Output the [X, Y] coordinate of the center of the cell containing the given text.  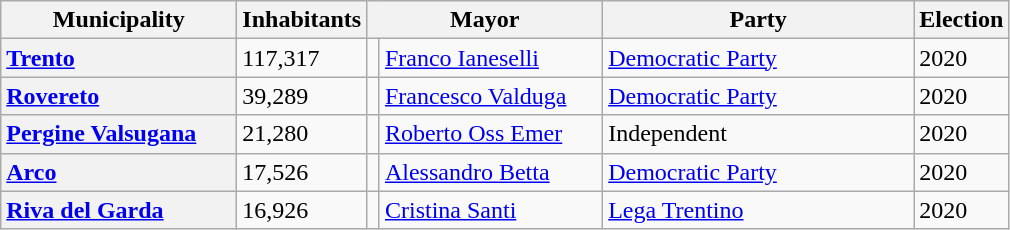
Election [962, 20]
Mayor [485, 20]
Pergine Valsugana [119, 134]
Lega Trentino [758, 210]
Trento [119, 58]
Rovereto [119, 96]
Francesco Valduga [490, 96]
Cristina Santi [490, 210]
17,526 [302, 172]
39,289 [302, 96]
Alessandro Betta [490, 172]
Franco Ianeselli [490, 58]
21,280 [302, 134]
Inhabitants [302, 20]
Roberto Oss Emer [490, 134]
Arco [119, 172]
16,926 [302, 210]
Party [758, 20]
117,317 [302, 58]
Independent [758, 134]
Riva del Garda [119, 210]
Municipality [119, 20]
